For the text-containing cell, return its midpoint in (X, Y) coordinate format. 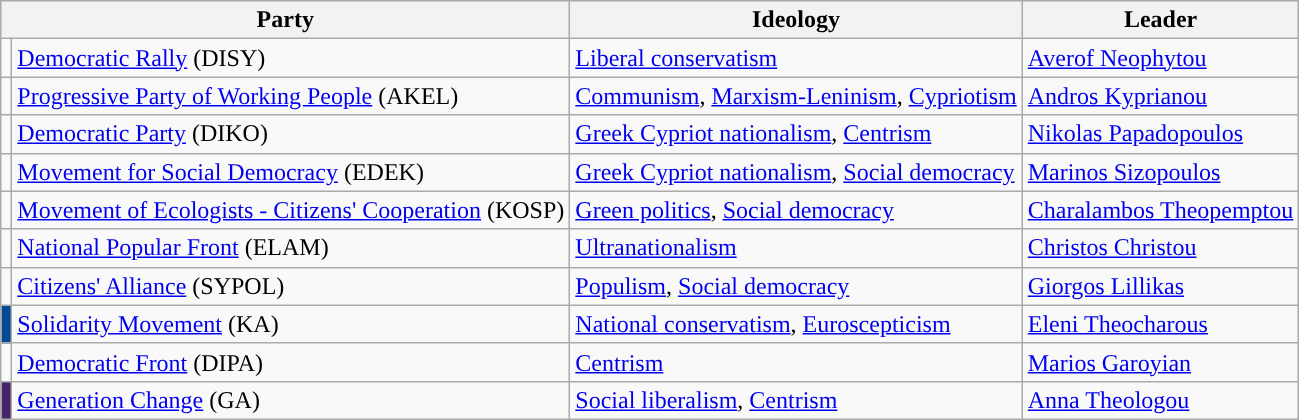
Leader (1160, 20)
Greek Cypriot nationalism, Centrism (796, 134)
Liberal conservatism (796, 58)
Citizens' Alliance (SYPOL) (291, 286)
Averof Neophytou (1160, 58)
Populism, Social democracy (796, 286)
Anna Theologou (1160, 400)
Democratic Front (DIPA) (291, 362)
Movement for Social Democracy (EDEK) (291, 172)
Green politics, Social democracy (796, 210)
Centrism (796, 362)
Solidarity Movement (KA) (291, 324)
Eleni Theocharous (1160, 324)
Marinos Sizopoulos (1160, 172)
Democratic Party (DIKO) (291, 134)
Ideology (796, 20)
Charalambos Theopemptou (1160, 210)
Communism, Marxism-Leninism, Cypriotism (796, 96)
Ultranationalism (796, 248)
Andros Kyprianou (1160, 96)
Christos Christou (1160, 248)
National conservatism, Euroscepticism (796, 324)
Social liberalism, Centrism (796, 400)
Greek Cypriot nationalism, Social democracy (796, 172)
Giorgos Lillikas (1160, 286)
National Popular Front (ELAM) (291, 248)
Movement of Ecologists - Citizens' Cooperation (KOSP) (291, 210)
Progressive Party of Working People (AKEL) (291, 96)
Party (286, 20)
Marios Garoyian (1160, 362)
Democratic Rally (DISY) (291, 58)
Generation Change (GA) (291, 400)
Nikolas Papadopoulos (1160, 134)
